Capture the cell that displays the provided text and extract its [x, y] central coordinate. 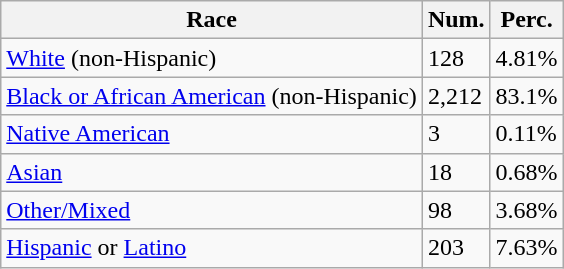
203 [456, 248]
Perc. [526, 20]
Num. [456, 20]
4.81% [526, 58]
0.68% [526, 172]
3 [456, 134]
3.68% [526, 210]
White (non-Hispanic) [212, 58]
83.1% [526, 96]
18 [456, 172]
Other/Mixed [212, 210]
Hispanic or Latino [212, 248]
Black or African American (non-Hispanic) [212, 96]
2,212 [456, 96]
98 [456, 210]
0.11% [526, 134]
Native American [212, 134]
Asian [212, 172]
7.63% [526, 248]
Race [212, 20]
128 [456, 58]
